Pinpoint the cell where the given text exists, returning its [x, y] midpoint coordinate. 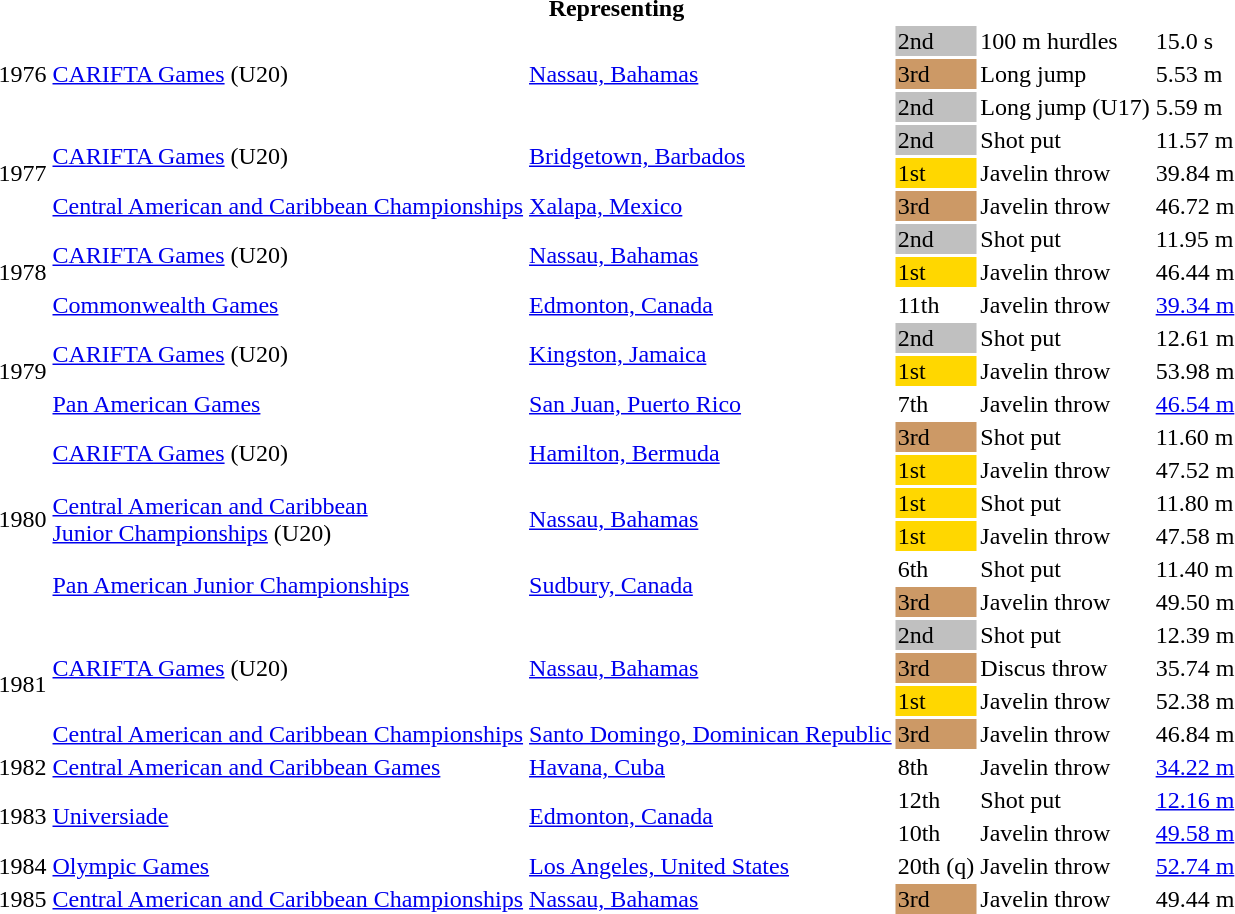
Bridgetown, Barbados [711, 156]
Hamilton, Bermuda [711, 454]
Sudbury, Canada [711, 586]
Pan American Games [288, 404]
Olympic Games [288, 866]
Long jump [1065, 74]
Commonwealth Games [288, 305]
Long jump (U17) [1065, 107]
20th (q) [936, 866]
Los Angeles, United States [711, 866]
10th [936, 833]
Discus throw [1065, 668]
11th [936, 305]
12th [936, 800]
8th [936, 767]
Kingston, Jamaica [711, 354]
Central American and Caribbean Games [288, 767]
100 m hurdles [1065, 41]
Xalapa, Mexico [711, 206]
7th [936, 404]
Santo Domingo, Dominican Republic [711, 734]
Central American and CaribbeanJunior Championships (U20) [288, 520]
Universiade [288, 816]
6th [936, 569]
San Juan, Puerto Rico [711, 404]
Havana, Cuba [711, 767]
Pan American Junior Championships [288, 586]
